From the cell containing the given text, extract its center point as [x, y] coordinate. 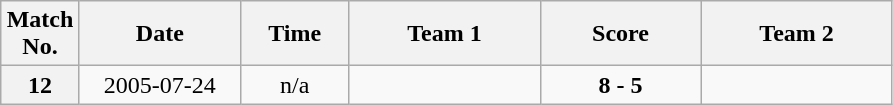
Team 2 [796, 34]
8 - 5 [620, 85]
12 [40, 85]
Team 1 [444, 34]
2005-07-24 [160, 85]
Time [294, 34]
n/a [294, 85]
Date [160, 34]
Score [620, 34]
Match No. [40, 34]
